Return [x, y] of the center of cell containing provided text 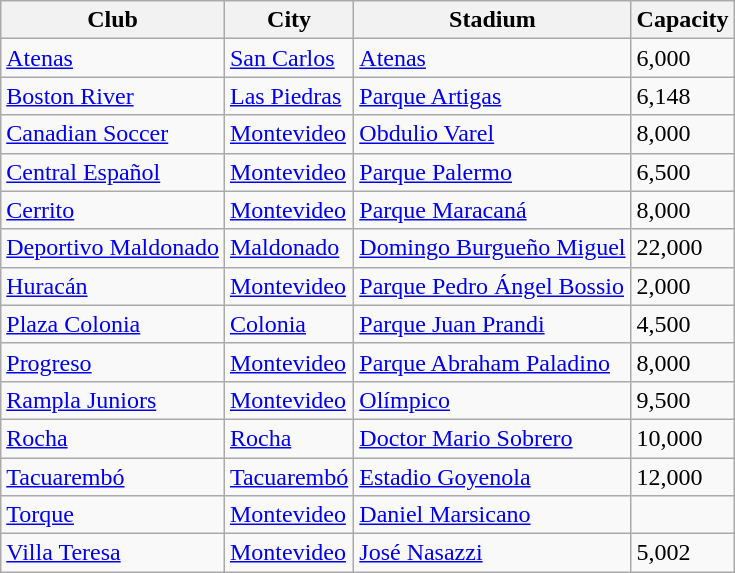
4,500 [682, 324]
Parque Maracaná [492, 210]
Boston River [113, 96]
José Nasazzi [492, 553]
Plaza Colonia [113, 324]
Las Piedras [288, 96]
San Carlos [288, 58]
9,500 [682, 400]
Rampla Juniors [113, 400]
2,000 [682, 286]
Obdulio Varel [492, 134]
Estadio Goyenola [492, 477]
Central Español [113, 172]
6,500 [682, 172]
Progreso [113, 362]
Domingo Burgueño Miguel [492, 248]
Olímpico [492, 400]
22,000 [682, 248]
Huracán [113, 286]
Canadian Soccer [113, 134]
Club [113, 20]
City [288, 20]
Capacity [682, 20]
Maldonado [288, 248]
Colonia [288, 324]
Daniel Marsicano [492, 515]
6,148 [682, 96]
Parque Juan Prandi [492, 324]
Parque Palermo [492, 172]
Villa Teresa [113, 553]
Doctor Mario Sobrero [492, 438]
Stadium [492, 20]
Cerrito [113, 210]
Parque Pedro Ángel Bossio [492, 286]
6,000 [682, 58]
Torque [113, 515]
Parque Artigas [492, 96]
Parque Abraham Paladino [492, 362]
5,002 [682, 553]
Deportivo Maldonado [113, 248]
12,000 [682, 477]
10,000 [682, 438]
